Capture the cell that displays the provided text and extract its [x, y] central coordinate. 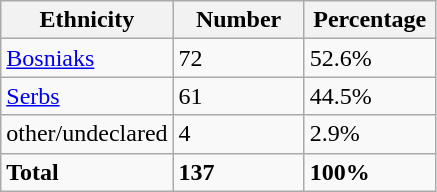
4 [238, 134]
Serbs [87, 96]
100% [370, 172]
Bosniaks [87, 58]
other/undeclared [87, 134]
61 [238, 96]
Ethnicity [87, 20]
2.9% [370, 134]
72 [238, 58]
Number [238, 20]
52.6% [370, 58]
137 [238, 172]
44.5% [370, 96]
Percentage [370, 20]
Total [87, 172]
